Output the [X, Y] coordinate of the center of the cell containing the given text.  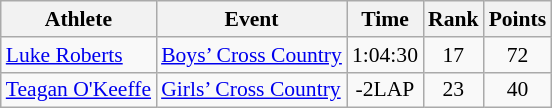
Time [385, 19]
Boys’ Cross Country [252, 55]
17 [454, 55]
23 [454, 90]
Rank [454, 19]
72 [518, 55]
Event [252, 19]
Teagan O'Keeffe [78, 90]
Points [518, 19]
Luke Roberts [78, 55]
Athlete [78, 19]
Girls’ Cross Country [252, 90]
1:04:30 [385, 55]
-2LAP [385, 90]
40 [518, 90]
